Pinpoint the cell where the given text exists, returning its [x, y] midpoint coordinate. 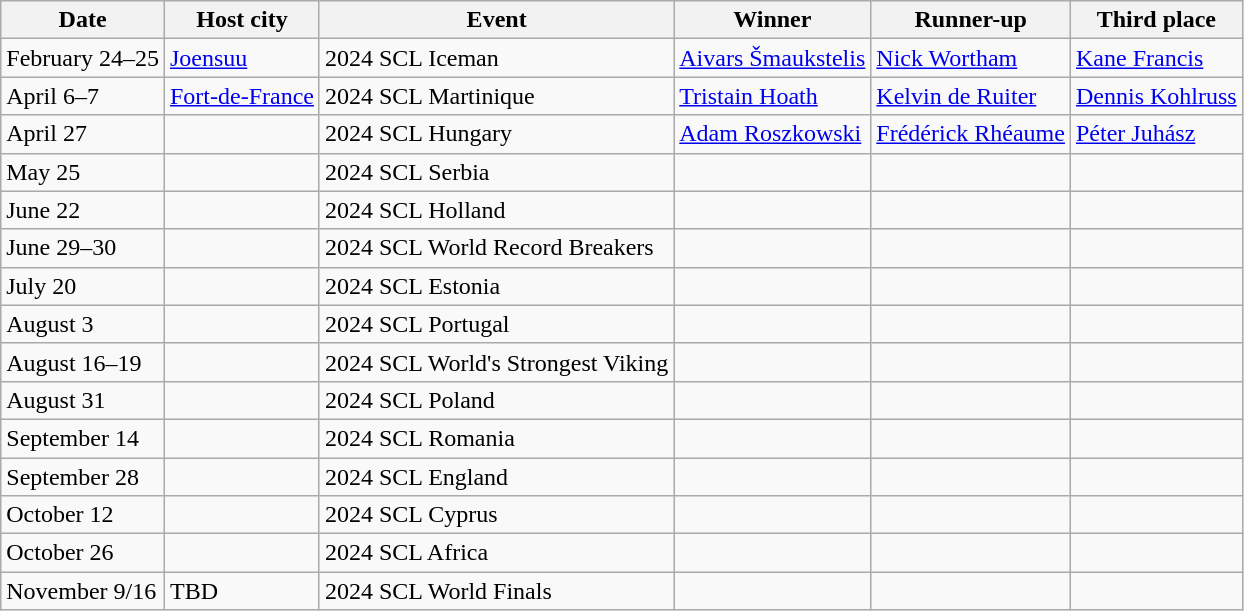
Third place [1156, 20]
Kelvin de Ruiter [971, 96]
2024 SCL Romania [496, 438]
2024 SCL England [496, 477]
Kane Francis [1156, 58]
September 14 [83, 438]
October 12 [83, 515]
Date [83, 20]
Adam Roszkowski [772, 134]
April 27 [83, 134]
2024 SCL Africa [496, 553]
2024 SCL World Record Breakers [496, 248]
2024 SCL Poland [496, 400]
Nick Wortham [971, 58]
TBD [242, 591]
June 29–30 [83, 248]
October 26 [83, 553]
Joensuu [242, 58]
Frédérick Rhéaume [971, 134]
2024 SCL Serbia [496, 172]
Tristain Hoath [772, 96]
November 9/16 [83, 591]
2024 SCL Portugal [496, 324]
June 22 [83, 210]
April 6–7 [83, 96]
August 16–19 [83, 362]
Péter Juhász [1156, 134]
2024 SCL World Finals [496, 591]
2024 SCL Holland [496, 210]
2024 SCL World's Strongest Viking [496, 362]
Winner [772, 20]
2024 SCL Estonia [496, 286]
September 28 [83, 477]
2024 SCL Iceman [496, 58]
May 25 [83, 172]
2024 SCL Cyprus [496, 515]
August 31 [83, 400]
Host city [242, 20]
August 3 [83, 324]
2024 SCL Hungary [496, 134]
2024 SCL Martinique [496, 96]
Event [496, 20]
Dennis Kohlruss [1156, 96]
Runner-up [971, 20]
February 24–25 [83, 58]
Aivars Šmaukstelis [772, 58]
Fort-de-France [242, 96]
July 20 [83, 286]
